Return the (X, Y) coordinate for the center point of the cell that contains the specified text.  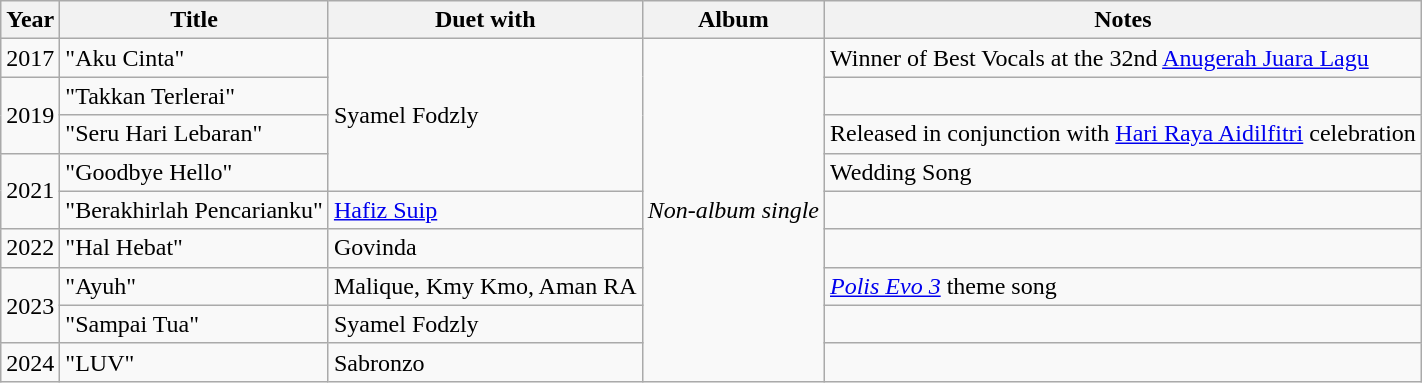
"LUV" (194, 362)
Released in conjunction with Hari Raya Aidilfitri celebration (1122, 134)
"Hal Hebat" (194, 248)
2017 (30, 58)
2019 (30, 115)
Polis Evo 3 theme song (1122, 286)
Hafiz Suip (485, 210)
Album (733, 20)
"Seru Hari Lebaran" (194, 134)
2021 (30, 191)
2023 (30, 305)
Year (30, 20)
Notes (1122, 20)
Sabronzo (485, 362)
2022 (30, 248)
Winner of Best Vocals at the 32nd Anugerah Juara Lagu (1122, 58)
"Berakhirlah Pencarianku" (194, 210)
"Takkan Terlerai" (194, 96)
"Sampai Tua" (194, 324)
"Goodbye Hello" (194, 172)
Title (194, 20)
Wedding Song (1122, 172)
Non-album single (733, 210)
2024 (30, 362)
Duet with (485, 20)
Malique, Kmy Kmo, Aman RA (485, 286)
"Ayuh" (194, 286)
Govinda (485, 248)
"Aku Cinta" (194, 58)
